From the cell containing the given text, extract its center point as [x, y] coordinate. 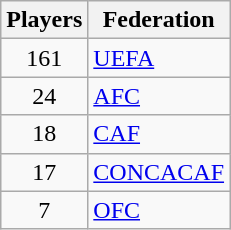
24 [44, 96]
OFC [159, 210]
7 [44, 210]
AFC [159, 96]
18 [44, 134]
Federation [159, 20]
UEFA [159, 58]
CONCACAF [159, 172]
17 [44, 172]
Players [44, 20]
CAF [159, 134]
161 [44, 58]
